Return (x, y) of the center of cell containing provided text 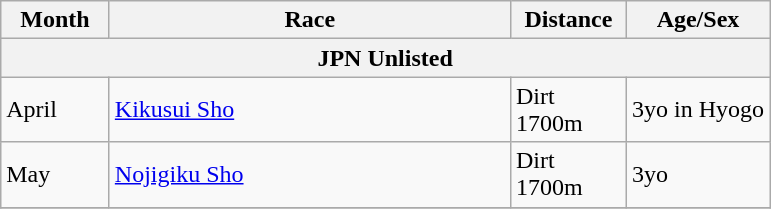
Age/Sex (698, 20)
May (56, 174)
Month (56, 20)
Nojigiku Sho (310, 174)
JPN Unlisted (386, 58)
Distance (568, 20)
3yo (698, 174)
April (56, 110)
3yo in Hyogo (698, 110)
Kikusui Sho (310, 110)
Race (310, 20)
